Find where the given text appears and provide that cell's center as (X, Y) coordinate. 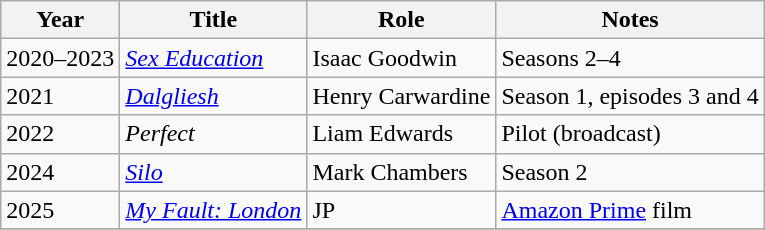
Dalgliesh (214, 96)
Perfect (214, 134)
Year (60, 20)
2021 (60, 96)
2024 (60, 172)
Isaac Goodwin (402, 58)
Season 2 (630, 172)
2025 (60, 210)
Title (214, 20)
Notes (630, 20)
Silo (214, 172)
Pilot (broadcast) (630, 134)
2022 (60, 134)
2020–2023 (60, 58)
Amazon Prime film (630, 210)
Seasons 2–4 (630, 58)
Season 1, episodes 3 and 4 (630, 96)
Mark Chambers (402, 172)
Henry Carwardine (402, 96)
Liam Edwards (402, 134)
Sex Education (214, 58)
Role (402, 20)
My Fault: London (214, 210)
JP (402, 210)
